Find where the given text appears and provide that cell's center as (x, y) coordinate. 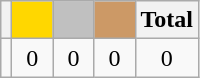
Total (167, 20)
